Detect which cell encompasses the target text, then output its [X, Y] center coordinate. 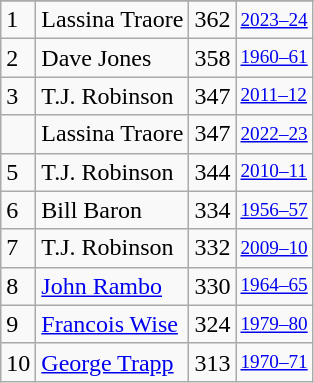
7 [18, 248]
344 [212, 172]
1964–65 [274, 286]
George Trapp [112, 362]
2011–12 [274, 96]
1979–80 [274, 324]
334 [212, 210]
John Rambo [112, 286]
Francois Wise [112, 324]
358 [212, 58]
1956–57 [274, 210]
2022–23 [274, 134]
1970–71 [274, 362]
8 [18, 286]
332 [212, 248]
313 [212, 362]
2009–10 [274, 248]
2023–24 [274, 20]
362 [212, 20]
2 [18, 58]
1960–61 [274, 58]
1 [18, 20]
Dave Jones [112, 58]
5 [18, 172]
6 [18, 210]
330 [212, 286]
3 [18, 96]
Bill Baron [112, 210]
10 [18, 362]
9 [18, 324]
324 [212, 324]
2010–11 [274, 172]
